Find where the given text appears and provide that cell's center as (x, y) coordinate. 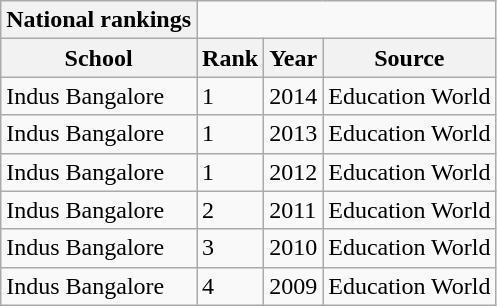
2014 (294, 96)
Year (294, 58)
4 (230, 286)
Rank (230, 58)
2009 (294, 286)
Source (410, 58)
2011 (294, 210)
3 (230, 248)
School (99, 58)
2013 (294, 134)
2010 (294, 248)
National rankings (99, 20)
2012 (294, 172)
2 (230, 210)
